Identify which cell holds the provided text, then report its (X, Y) central coordinate. 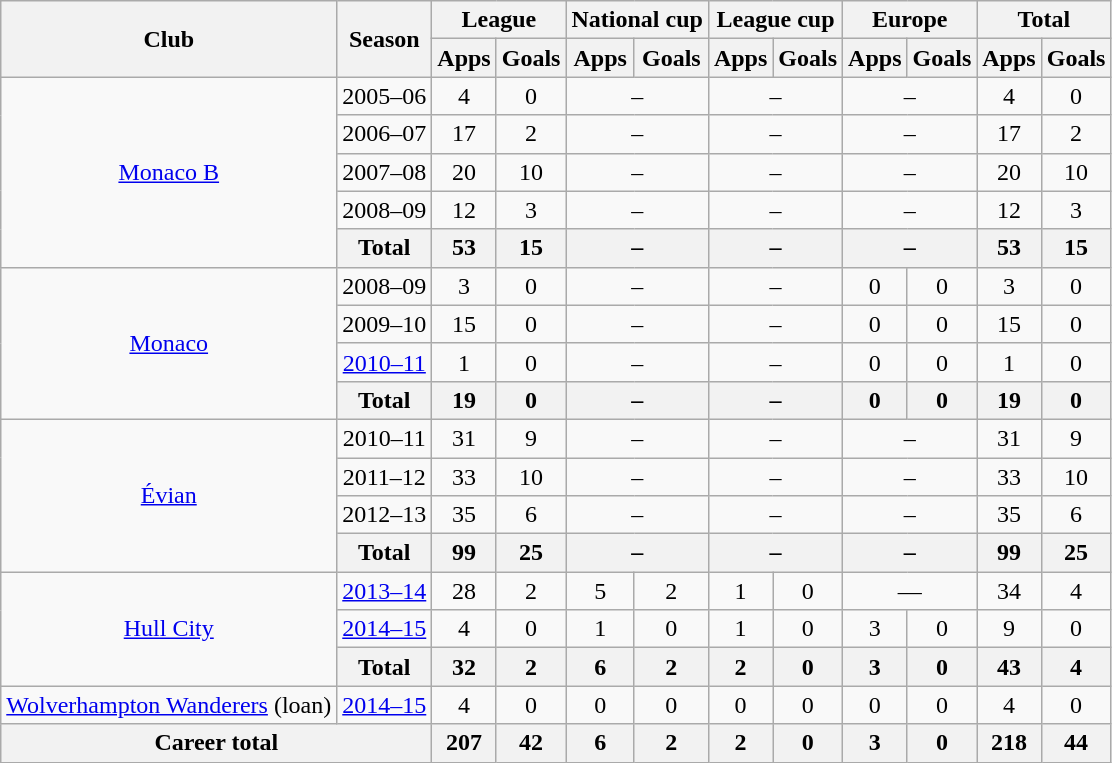
2009–10 (384, 324)
42 (531, 743)
2006–07 (384, 134)
32 (464, 667)
Club (169, 39)
43 (1009, 667)
34 (1009, 591)
Season (384, 39)
2012–13 (384, 515)
Wolverhampton Wanderers (loan) (169, 705)
2005–06 (384, 96)
218 (1009, 743)
Hull City (169, 629)
League cup (775, 20)
National cup (637, 20)
Europe (910, 20)
Monaco B (169, 172)
Career total (216, 743)
207 (464, 743)
Monaco (169, 343)
Évian (169, 495)
League (499, 20)
2013–14 (384, 591)
2007–08 (384, 172)
2011–12 (384, 477)
44 (1076, 743)
28 (464, 591)
5 (600, 591)
— (910, 591)
